Extract the [X, Y] coordinate from the center of the cell holding the provided text.  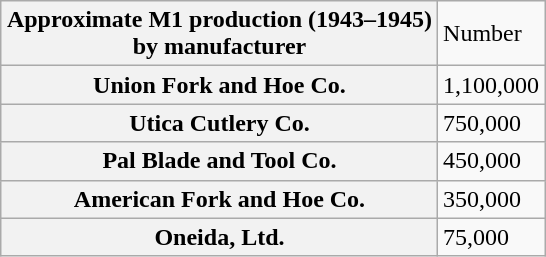
Utica Cutlery Co. [219, 123]
Oneida, Ltd. [219, 237]
Pal Blade and Tool Co. [219, 161]
American Fork and Hoe Co. [219, 199]
Union Fork and Hoe Co. [219, 85]
1,100,000 [492, 85]
Approximate M1 production (1943–1945)by manufacturer [219, 34]
450,000 [492, 161]
750,000 [492, 123]
350,000 [492, 199]
Number [492, 34]
75,000 [492, 237]
